Provide the [X, Y] coordinate of the cell's center where the given text is located.  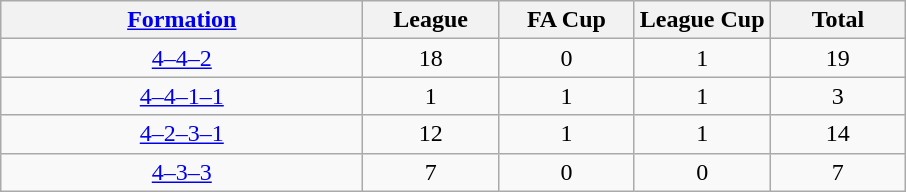
19 [838, 58]
Total [838, 20]
League Cup [702, 20]
3 [838, 96]
Formation [182, 20]
18 [431, 58]
14 [838, 134]
League [431, 20]
4–4–1–1 [182, 96]
12 [431, 134]
FA Cup [567, 20]
4–3–3 [182, 172]
4–4–2 [182, 58]
4–2–3–1 [182, 134]
